Capture the cell that displays the provided text and extract its (X, Y) central coordinate. 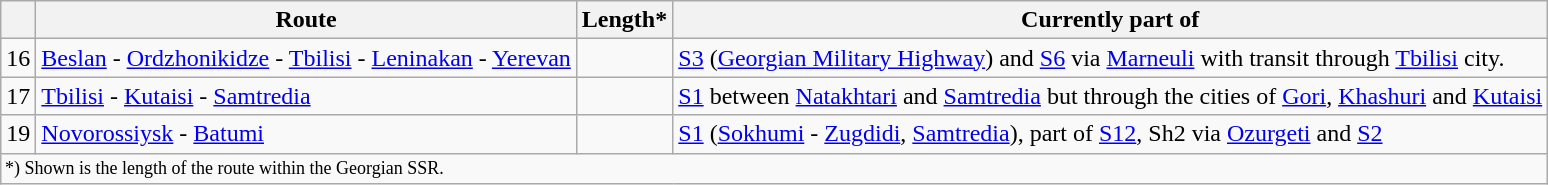
Beslan - Ordzhonikidze - Tbilisi - Leninakan - Yerevan (306, 58)
19 (18, 134)
S1 between Natakhtari and Samtredia but through the cities of Gori, Khashuri and Kutaisi (1110, 96)
S3 (Georgian Military Highway) and S6 via Marneuli with transit through Tbilisi city. (1110, 58)
*) Shown is the length of the route within the Georgian SSR. (774, 168)
Novorossiysk - Batumi (306, 134)
S1 (Sokhumi - Zugdidi, Samtredia), part of S12, Sh2 via Ozurgeti and S2 (1110, 134)
Route (306, 20)
Length* (624, 20)
Tbilisi - Kutaisi - Samtredia (306, 96)
Currently part of (1110, 20)
16 (18, 58)
17 (18, 96)
